Determine the [X, Y] coordinate at the center of the cell enclosing the given text.  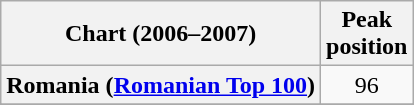
Peakposition [367, 34]
Chart (2006–2007) [161, 34]
96 [367, 85]
Romania (Romanian Top 100) [161, 85]
